Extract the (x, y) coordinate from the center of the cell holding the provided text.  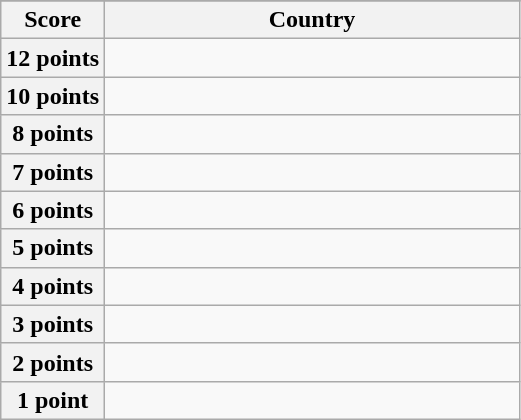
Score (53, 20)
6 points (53, 210)
Country (312, 20)
12 points (53, 58)
8 points (53, 134)
3 points (53, 324)
4 points (53, 286)
2 points (53, 362)
5 points (53, 248)
1 point (53, 400)
7 points (53, 172)
10 points (53, 96)
